Provide the [X, Y] coordinate of the cell's center where the given text is located.  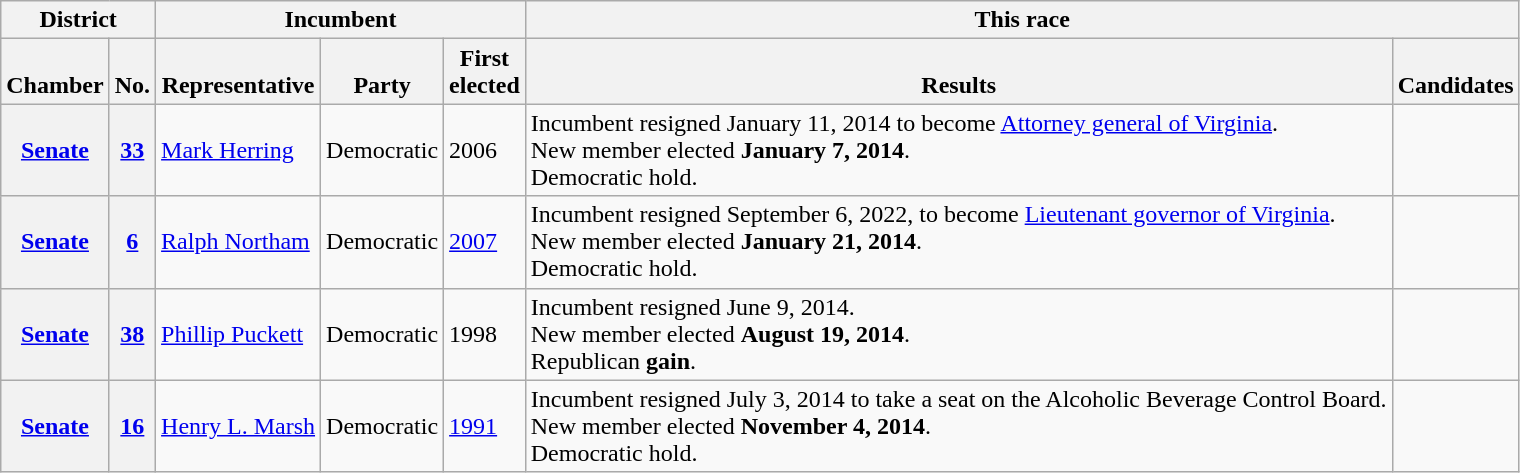
Phillip Puckett [238, 334]
Results [958, 72]
1991 [485, 426]
Chamber [55, 72]
2007 [485, 242]
This race [1022, 20]
Firstelected [485, 72]
Incumbent resigned June 9, 2014.New member elected August 19, 2014.Republican gain. [958, 334]
Mark Herring [238, 150]
Incumbent resigned January 11, 2014 to become Attorney general of Virginia.New member elected January 7, 2014.Democratic hold. [958, 150]
16 [132, 426]
Incumbent resigned September 6, 2022, to become Lieutenant governor of Virginia.New member elected January 21, 2014.Democratic hold. [958, 242]
Representative [238, 72]
No. [132, 72]
Henry L. Marsh [238, 426]
1998 [485, 334]
38 [132, 334]
Party [382, 72]
6 [132, 242]
Ralph Northam [238, 242]
33 [132, 150]
Candidates [1456, 72]
2006 [485, 150]
District [78, 20]
Incumbent [341, 20]
Incumbent resigned July 3, 2014 to take a seat on the Alcoholic Beverage Control Board.New member elected November 4, 2014.Democratic hold. [958, 426]
